Search for the cell housing the specified text and yield its (x, y) center coordinate. 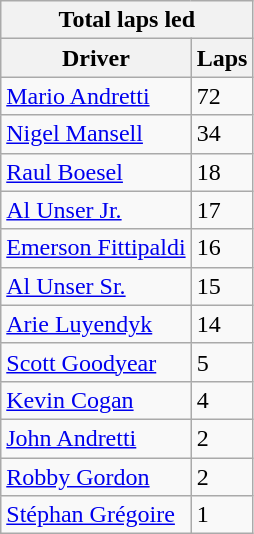
Raul Boesel (96, 172)
17 (222, 210)
14 (222, 324)
Emerson Fittipaldi (96, 248)
Total laps led (127, 20)
Arie Luyendyk (96, 324)
Kevin Cogan (96, 400)
34 (222, 134)
18 (222, 172)
Mario Andretti (96, 96)
1 (222, 515)
Al Unser Sr. (96, 286)
Al Unser Jr. (96, 210)
15 (222, 286)
Laps (222, 58)
Stéphan Grégoire (96, 515)
Robby Gordon (96, 477)
Scott Goodyear (96, 362)
72 (222, 96)
5 (222, 362)
16 (222, 248)
John Andretti (96, 438)
4 (222, 400)
Driver (96, 58)
Nigel Mansell (96, 134)
